Locate the cell with the specified text and output its (x, y) center coordinate. 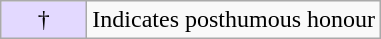
Indicates posthumous honour (234, 20)
† (44, 20)
